From the cell containing the given text, extract its center point as (X, Y) coordinate. 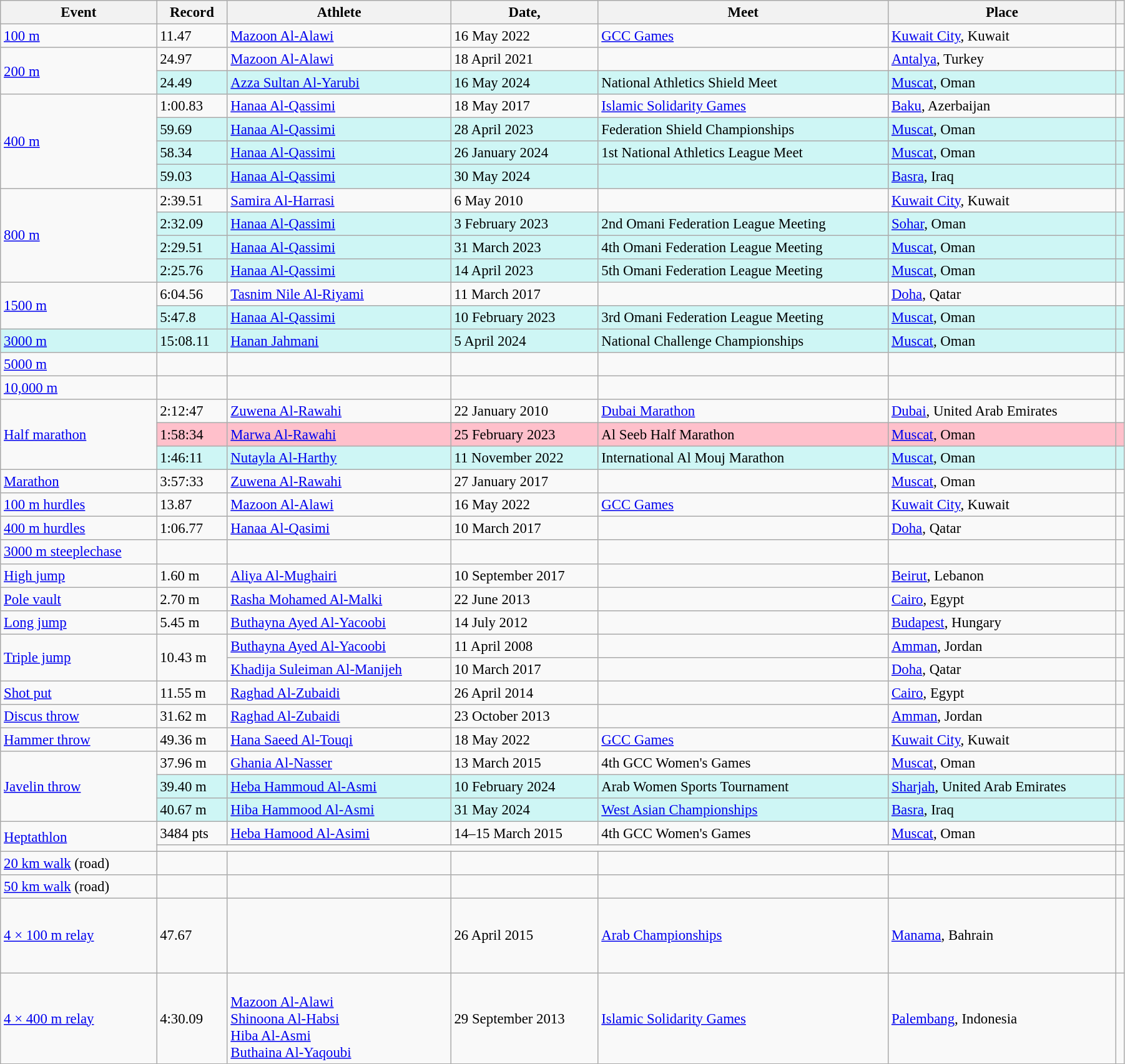
6:04.56 (192, 294)
11.47 (192, 36)
3484 pts (192, 834)
West Asian Championships (743, 810)
2nd Omani Federation League Meeting (743, 223)
3rd Omani Federation League Meeting (743, 318)
11.55 m (192, 693)
3 February 2023 (524, 223)
30 May 2024 (524, 177)
1500 m (79, 306)
Place (1003, 12)
Azza Sultan Al-Yarubi (339, 83)
11 November 2022 (524, 458)
25 February 2023 (524, 435)
13.87 (192, 505)
Nutayla Al-Harthy (339, 458)
Khadija Suleiman Al-Manijeh (339, 670)
Meet (743, 12)
49.36 m (192, 739)
Hanan Jahmani (339, 341)
National Athletics Shield Meet (743, 83)
Heba Hammoud Al-Asmi (339, 787)
Sohar, Oman (1003, 223)
Marathon (79, 482)
Mazoon Al-AlawiShinoona Al-HabsiHiba Al-AsmiButhaina Al-Yaqoubi (339, 1018)
Half marathon (79, 434)
39.40 m (192, 787)
24.49 (192, 83)
1:00.83 (192, 106)
31.62 m (192, 716)
Discus throw (79, 716)
High jump (79, 575)
59.03 (192, 177)
Manama, Bahrain (1003, 936)
6 May 2010 (524, 200)
Javelin throw (79, 786)
Marwa Al-Rawahi (339, 435)
Dubai Marathon (743, 411)
Hana Saeed Al-Touqi (339, 739)
14 July 2012 (524, 622)
Budapest, Hungary (1003, 622)
2:25.76 (192, 270)
4:30.09 (192, 1018)
18 May 2022 (524, 739)
3000 m steeplechase (79, 552)
Hiba Hammood Al-Asmi (339, 810)
11 March 2017 (524, 294)
14 April 2023 (524, 270)
Sharjah, United Arab Emirates (1003, 787)
Samira Al-Harrasi (339, 200)
29 September 2013 (524, 1018)
National Challenge Championships (743, 341)
1.60 m (192, 575)
10 September 2017 (524, 575)
Event (79, 12)
26 January 2024 (524, 153)
15:08.11 (192, 341)
2:39.51 (192, 200)
Antalya, Turkey (1003, 59)
Arab Women Sports Tournament (743, 787)
3:57:33 (192, 482)
Heptathlon (79, 837)
24.97 (192, 59)
5000 m (79, 364)
Arab Championships (743, 936)
400 m hurdles (79, 529)
5.45 m (192, 622)
18 May 2017 (524, 106)
16 May 2024 (524, 83)
58.34 (192, 153)
23 October 2013 (524, 716)
Palembang, Indonesia (1003, 1018)
2:12:47 (192, 411)
26 April 2015 (524, 936)
18 April 2021 (524, 59)
Federation Shield Championships (743, 130)
1:06.77 (192, 529)
Heba Hamood Al-Asimi (339, 834)
10.43 m (192, 658)
3000 m (79, 341)
5:47.8 (192, 318)
Pole vault (79, 599)
37.96 m (192, 763)
26 April 2014 (524, 693)
Dubai, United Arab Emirates (1003, 411)
10,000 m (79, 388)
50 km walk (road) (79, 887)
22 January 2010 (524, 411)
2.70 m (192, 599)
10 February 2024 (524, 787)
Athlete (339, 12)
27 January 2017 (524, 482)
Long jump (79, 622)
400 m (79, 141)
1:46:11 (192, 458)
4th Omani Federation League Meeting (743, 247)
Record (192, 12)
5 April 2024 (524, 341)
Rasha Mohamed Al-Malki (339, 599)
13 March 2015 (524, 763)
200 m (79, 71)
Tasnim Nile Al-Riyami (339, 294)
1:58:34 (192, 435)
47.67 (192, 936)
Beirut, Lebanon (1003, 575)
1st National Athletics League Meet (743, 153)
5th Omani Federation League Meeting (743, 270)
40.67 m (192, 810)
100 m (79, 36)
Ghania Al-Nasser (339, 763)
Aliya Al-Mughairi (339, 575)
14–15 March 2015 (524, 834)
10 February 2023 (524, 318)
Shot put (79, 693)
59.69 (192, 130)
800 m (79, 235)
Triple jump (79, 658)
Hammer throw (79, 739)
Baku, Azerbaijan (1003, 106)
Date, (524, 12)
Hanaa Al-Qasimi (339, 529)
28 April 2023 (524, 130)
22 June 2013 (524, 599)
4 × 400 m relay (79, 1018)
31 March 2023 (524, 247)
4 × 100 m relay (79, 936)
2:32.09 (192, 223)
International Al Mouj Marathon (743, 458)
2:29.51 (192, 247)
100 m hurdles (79, 505)
20 km walk (road) (79, 864)
11 April 2008 (524, 646)
Al Seeb Half Marathon (743, 435)
31 May 2024 (524, 810)
